Find where the given text appears and provide that cell's center as [X, Y] coordinate. 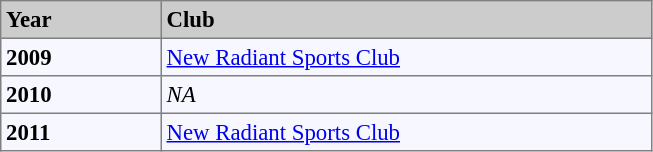
2010 [81, 95]
2011 [81, 132]
Club [406, 20]
NA [406, 95]
2009 [81, 57]
Year [81, 20]
